From the cell containing the given text, extract its center point as [x, y] coordinate. 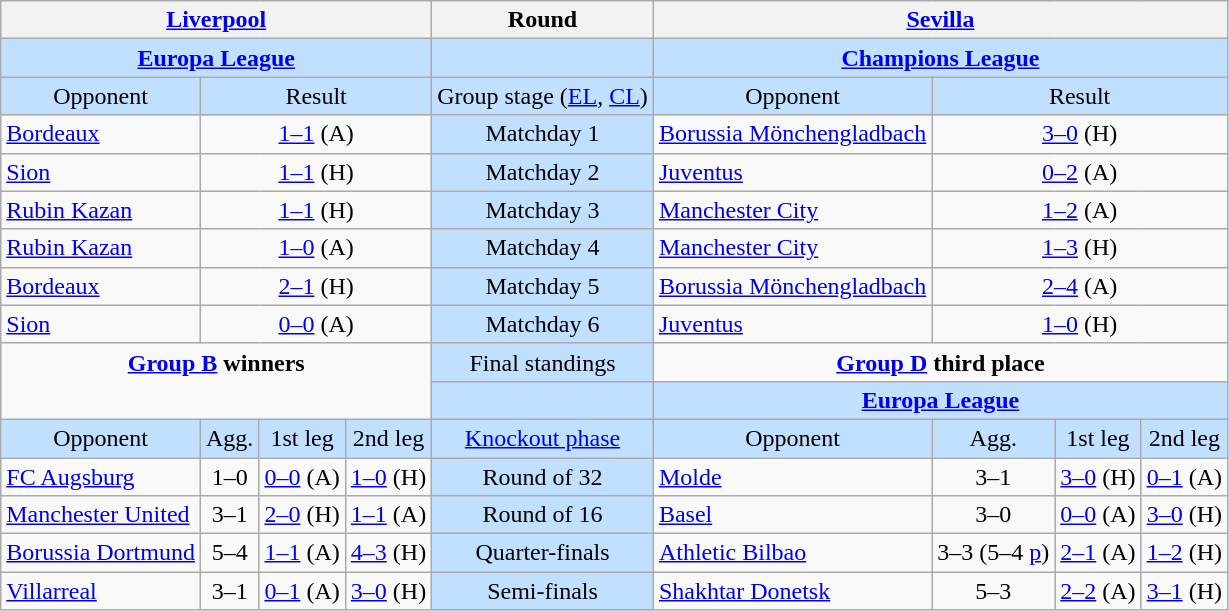
Shakhtar Donetsk [792, 591]
Final standings [543, 362]
Sevilla [940, 20]
Liverpool [216, 20]
2–4 (A) [1080, 286]
1–2 (H) [1184, 553]
Round of 16 [543, 515]
Matchday 2 [543, 172]
5–3 [994, 591]
Group B winners [216, 381]
3–0 [994, 515]
Matchday 6 [543, 324]
Champions League [940, 58]
3–3 (5–4 p) [994, 553]
Molde [792, 477]
Semi-finals [543, 591]
Knockout phase [543, 438]
2–1 (H) [316, 286]
2–1 (A) [1098, 553]
1–2 (A) [1080, 210]
1–3 (H) [1080, 248]
Athletic Bilbao [792, 553]
Manchester United [101, 515]
Matchday 1 [543, 134]
Matchday 3 [543, 210]
4–3 (H) [388, 553]
2–0 (H) [302, 515]
Round [543, 20]
Quarter-finals [543, 553]
Round of 32 [543, 477]
0–2 (A) [1080, 172]
Basel [792, 515]
5–4 [229, 553]
Group stage (EL, CL) [543, 96]
3–1 (H) [1184, 591]
Matchday 5 [543, 286]
2–2 (A) [1098, 591]
Matchday 4 [543, 248]
Group D third place [940, 362]
Villarreal [101, 591]
1–0 (A) [316, 248]
1–0 [229, 477]
Borussia Dortmund [101, 553]
FC Augsburg [101, 477]
